Extract the (X, Y) coordinate from the center of the cell holding the provided text.  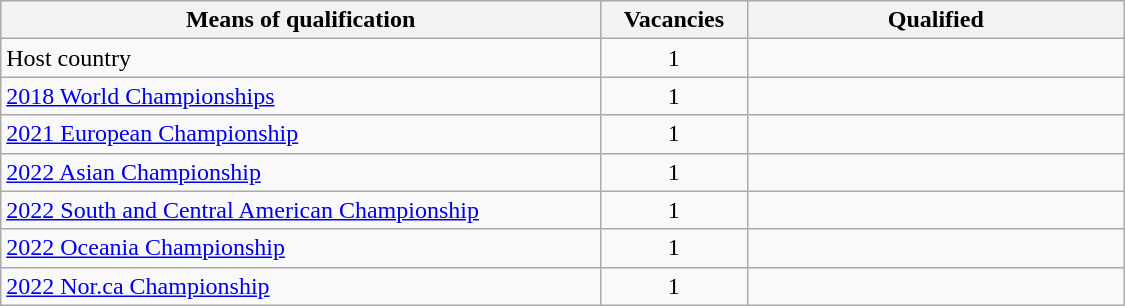
2022 South and Central American Championship (301, 210)
2018 World Championships (301, 96)
2022 Nor.ca Championship (301, 286)
Means of qualification (301, 20)
Qualified (936, 20)
Vacancies (674, 20)
2022 Oceania Championship (301, 248)
Host country (301, 58)
2021 European Championship (301, 134)
2022 Asian Championship (301, 172)
